From the cell containing the given text, extract its center point as (x, y) coordinate. 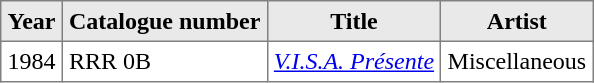
Artist (517, 21)
Miscellaneous (517, 61)
Title (354, 21)
Year (32, 21)
V.I.S.A. Présente (354, 61)
RRR 0B (164, 61)
1984 (32, 61)
Catalogue number (164, 21)
